Search for the cell housing the specified text and yield its (X, Y) center coordinate. 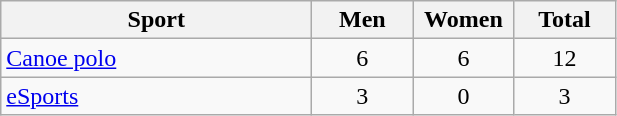
eSports (156, 96)
Women (464, 20)
Sport (156, 20)
Total (564, 20)
12 (564, 58)
Canoe polo (156, 58)
Men (362, 20)
0 (464, 96)
